Return the (x, y) coordinate for the center point of the cell that contains the specified text.  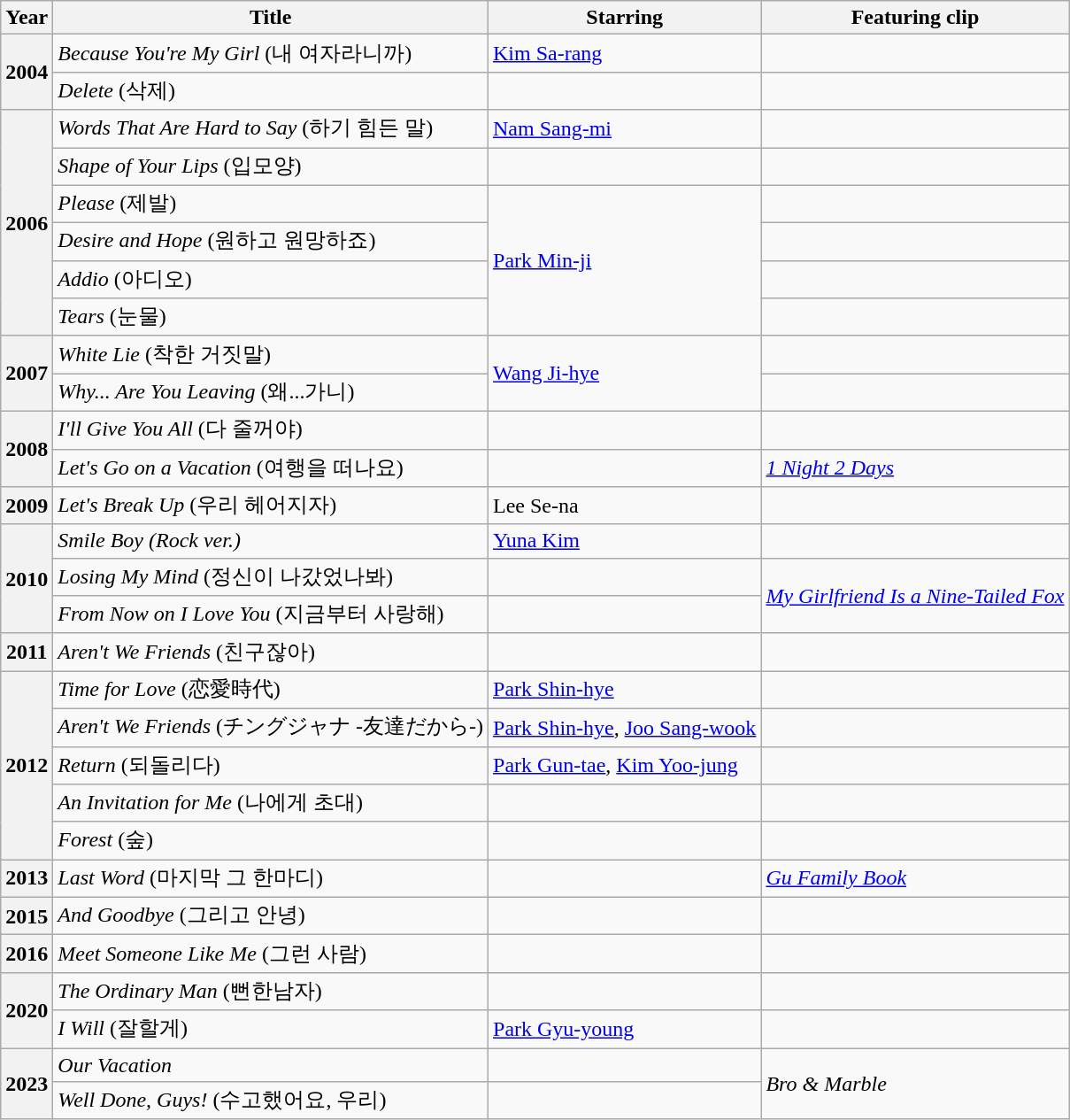
Featuring clip (915, 18)
2011 (27, 652)
Park Min-ji (625, 260)
Gu Family Book (915, 878)
2004 (27, 73)
2016 (27, 954)
Tears (눈물) (271, 317)
Meet Someone Like Me (그런 사람) (271, 954)
Let's Go on a Vacation (여행을 떠나요) (271, 467)
Forest (숲) (271, 841)
Addio (아디오) (271, 280)
Because You're My Girl (내 여자라니까) (271, 53)
Park Gun-tae, Kim Yoo-jung (625, 765)
Park Shin-hye, Joo Sang-wook (625, 728)
Title (271, 18)
Starring (625, 18)
Let's Break Up (우리 헤어지자) (271, 506)
The Ordinary Man (뻔한남자) (271, 992)
2008 (27, 448)
Aren't We Friends (チングジャナ -友達だから-) (271, 728)
Last Word (마지막 그 한마디) (271, 878)
Lee Se-na (625, 506)
And Goodbye (그리고 안녕) (271, 915)
Wang Ji-hye (625, 374)
Smile Boy (Rock ver.) (271, 541)
Year (27, 18)
Our Vacation (271, 1065)
2009 (27, 506)
1 Night 2 Days (915, 467)
Nam Sang-mi (625, 129)
2007 (27, 374)
2012 (27, 765)
2010 (27, 579)
2015 (27, 915)
Yuna Kim (625, 541)
I Will (잘할게) (271, 1029)
2013 (27, 878)
Please (제발) (271, 204)
2006 (27, 223)
Delete (삭제) (271, 90)
Kim Sa-rang (625, 53)
White Lie (착한 거짓말) (271, 354)
An Invitation for Me (나에게 초대) (271, 804)
Words That Are Hard to Say (하기 힘든 말) (271, 129)
Bro & Marble (915, 1084)
Return (되돌리다) (271, 765)
Time for Love (恋愛時代) (271, 691)
Park Shin-hye (625, 691)
Why... Are You Leaving (왜...가니) (271, 393)
My Girlfriend Is a Nine-Tailed Fox (915, 595)
Park Gyu-young (625, 1029)
2020 (27, 1009)
Desire and Hope (원하고 원망하죠) (271, 243)
I'll Give You All (다 줄꺼야) (271, 430)
Aren't We Friends (친구잖아) (271, 652)
Well Done, Guys! (수고했어요, 우리) (271, 1101)
Shape of Your Lips (입모양) (271, 166)
From Now on I Love You (지금부터 사랑해) (271, 614)
2023 (27, 1084)
Losing My Mind (정신이 나갔었나봐) (271, 577)
